Pinpoint the cell where the given text exists, returning its (X, Y) midpoint coordinate. 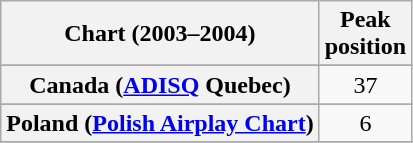
Peakposition (365, 34)
37 (365, 85)
Poland (Polish Airplay Chart) (160, 123)
6 (365, 123)
Chart (2003–2004) (160, 34)
Canada (ADISQ Quebec) (160, 85)
